Find where the given text appears and provide that cell's center as (x, y) coordinate. 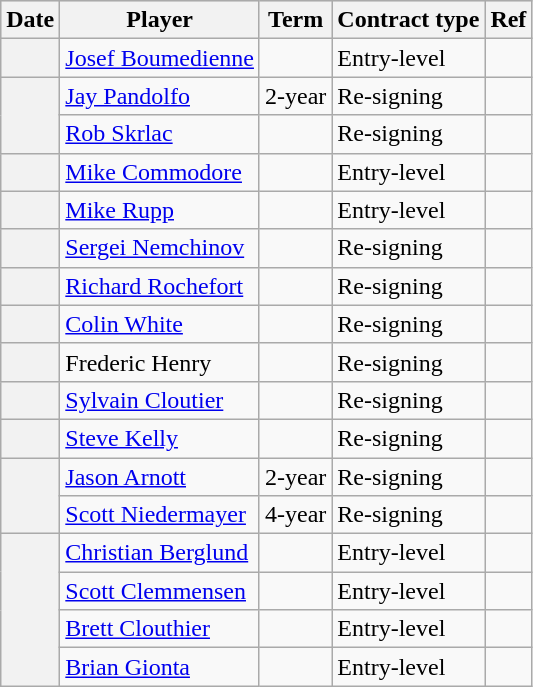
Contract type (408, 20)
Mike Commodore (160, 172)
Steve Kelly (160, 438)
Frederic Henry (160, 362)
Josef Boumedienne (160, 58)
Colin White (160, 324)
Ref (508, 20)
Brett Clouthier (160, 629)
Christian Berglund (160, 553)
Richard Rochefort (160, 286)
Scott Clemmensen (160, 591)
Rob Skrlac (160, 134)
Brian Gionta (160, 667)
Scott Niedermayer (160, 515)
Sergei Nemchinov (160, 248)
Sylvain Cloutier (160, 400)
Player (160, 20)
4-year (295, 515)
Jason Arnott (160, 477)
Jay Pandolfo (160, 96)
Mike Rupp (160, 210)
Term (295, 20)
Date (30, 20)
